Return the (x, y) coordinate for the center point of the cell that contains the specified text.  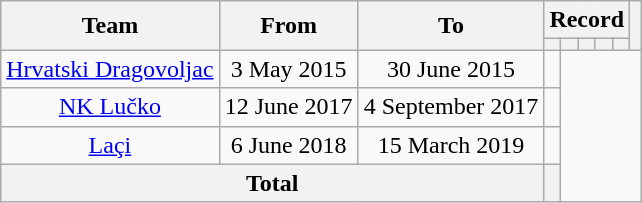
Record (587, 20)
NK Lučko (110, 107)
6 June 2018 (288, 145)
To (451, 26)
Total (272, 183)
Laçi (110, 145)
15 March 2019 (451, 145)
From (288, 26)
3 May 2015 (288, 69)
4 September 2017 (451, 107)
30 June 2015 (451, 69)
Hrvatski Dragovoljac (110, 69)
Team (110, 26)
12 June 2017 (288, 107)
